Output the (X, Y) coordinate of the center of the cell containing the given text.  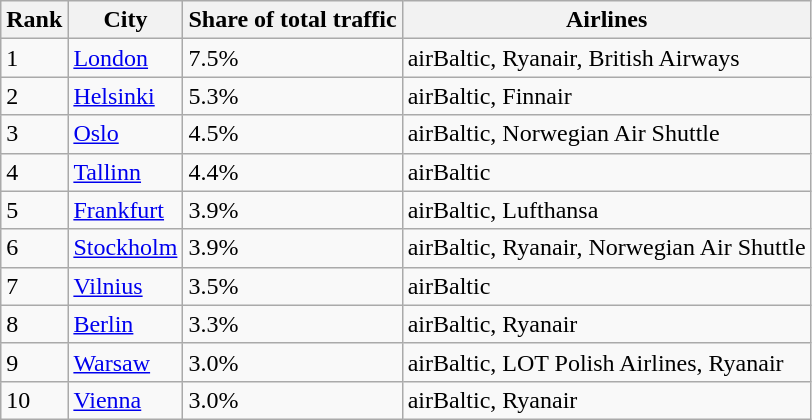
3.5% (292, 286)
Vilnius (126, 286)
Rank (34, 20)
airBaltic, Lufthansa (606, 210)
4 (34, 172)
4.4% (292, 172)
Airlines (606, 20)
3.3% (292, 324)
7 (34, 286)
City (126, 20)
Stockholm (126, 248)
Oslo (126, 134)
Share of total traffic (292, 20)
Helsinki (126, 96)
10 (34, 400)
7.5% (292, 58)
Frankfurt (126, 210)
airBaltic, Finnair (606, 96)
Vienna (126, 400)
airBaltic, Norwegian Air Shuttle (606, 134)
2 (34, 96)
1 (34, 58)
London (126, 58)
5.3% (292, 96)
Warsaw (126, 362)
4.5% (292, 134)
airBaltic, Ryanair, British Airways (606, 58)
8 (34, 324)
9 (34, 362)
5 (34, 210)
airBaltic, LOT Polish Airlines, Ryanair (606, 362)
3 (34, 134)
Tallinn (126, 172)
airBaltic, Ryanair, Norwegian Air Shuttle (606, 248)
6 (34, 248)
Berlin (126, 324)
